From the cell containing the given text, extract its center point as [X, Y] coordinate. 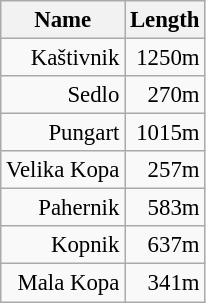
257m [165, 170]
583m [165, 208]
270m [165, 95]
1015m [165, 133]
Kaštivnik [63, 58]
Name [63, 20]
Sedlo [63, 95]
Mala Kopa [63, 283]
Pahernik [63, 208]
1250m [165, 58]
Length [165, 20]
Velika Kopa [63, 170]
Pungart [63, 133]
637m [165, 245]
341m [165, 283]
Kopnik [63, 245]
